From the cell containing the given text, extract its center point as (x, y) coordinate. 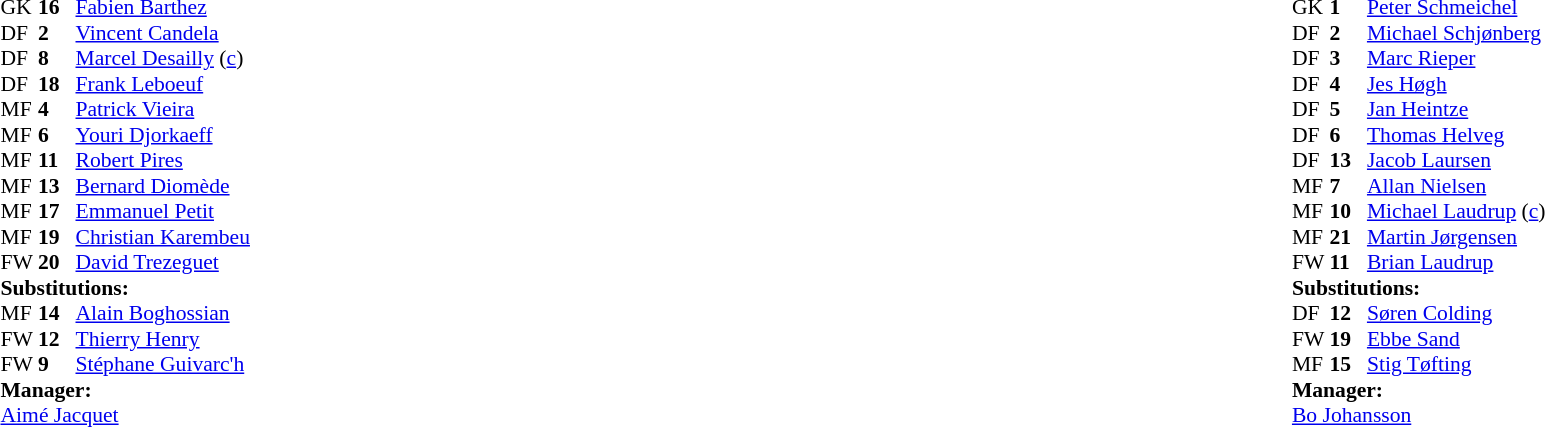
15 (1348, 365)
7 (1348, 186)
17 (57, 211)
5 (1348, 109)
10 (1348, 211)
Vincent Candela (163, 33)
Robert Pires (163, 161)
Thierry Henry (163, 339)
21 (1348, 237)
Bernard Diomède (163, 186)
Marcel Desailly (c) (163, 59)
8 (57, 59)
18 (57, 84)
3 (1348, 59)
Christian Karembeu (163, 237)
David Trezeguet (163, 263)
Emmanuel Petit (163, 211)
14 (57, 313)
20 (57, 263)
9 (57, 365)
Manager: (124, 390)
Youri Djorkaeff (163, 135)
Substitutions: (124, 288)
Frank Leboeuf (163, 84)
Patrick Vieira (163, 109)
Stéphane Guivarc'h (163, 365)
Alain Boghossian (163, 313)
